Scan for the cell matching the given text and deliver its (X, Y) coordinate at center. 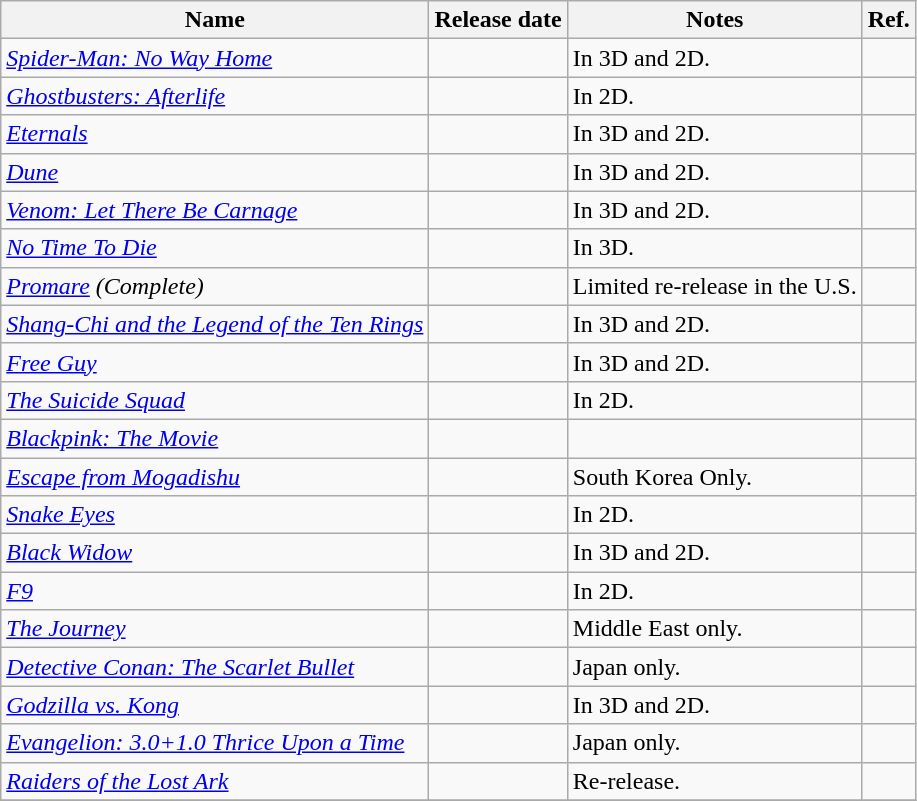
Re-release. (714, 781)
South Korea Only. (714, 477)
Release date (498, 20)
Ghostbusters: Afterlife (215, 96)
Free Guy (215, 362)
Eternals (215, 134)
Dune (215, 172)
The Journey (215, 629)
Promare (Complete) (215, 286)
Notes (714, 20)
Godzilla vs. Kong (215, 705)
Detective Conan: The Scarlet Bullet (215, 667)
Limited re-release in the U.S. (714, 286)
Middle East only. (714, 629)
Blackpink: The Movie (215, 438)
Black Widow (215, 553)
No Time To Die (215, 248)
Raiders of the Lost Ark (215, 781)
Shang-Chi and the Legend of the Ten Rings (215, 324)
F9 (215, 591)
The Suicide Squad (215, 400)
Evangelion: 3.0+1.0 Thrice Upon a Time (215, 743)
In 3D. (714, 248)
Spider-Man: No Way Home (215, 58)
Escape from Mogadishu (215, 477)
Snake Eyes (215, 515)
Name (215, 20)
Ref. (888, 20)
Venom: Let There Be Carnage (215, 210)
